Pinpoint the cell where the given text exists, returning its (x, y) midpoint coordinate. 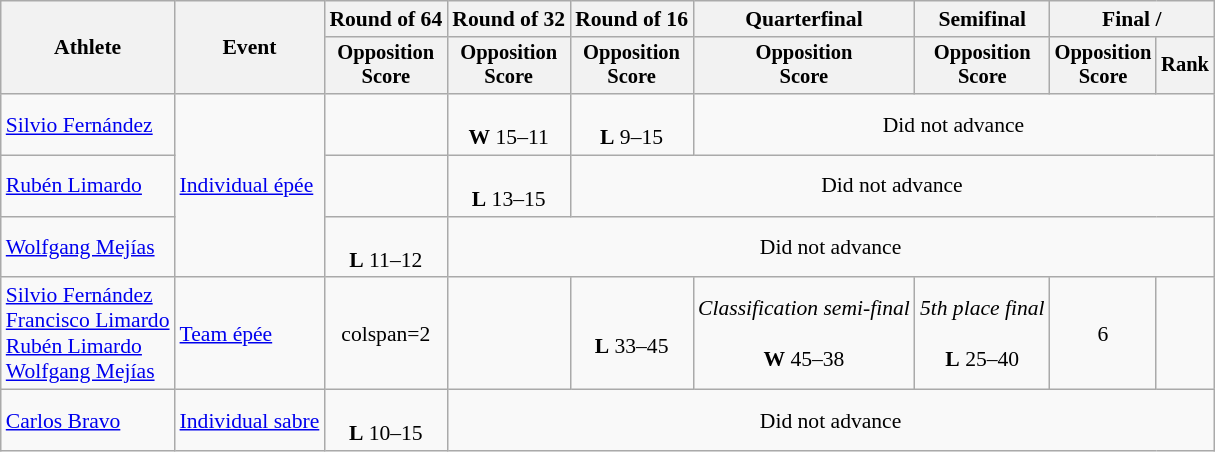
Carlos Bravo (88, 420)
6 (1104, 334)
W 15–11 (508, 124)
Team épée (250, 334)
Round of 64 (386, 19)
Silvio Fernández (88, 124)
Event (250, 48)
Individual sabre (250, 420)
Quarterfinal (804, 19)
Final / (1132, 19)
Silvio FernándezFrancisco LimardoRubén LimardoWolfgang Mejías (88, 334)
5th place final L 25–40 (982, 334)
Round of 32 (508, 19)
Round of 16 (632, 19)
L 13–15 (508, 186)
Athlete (88, 48)
Rank (1185, 66)
L 10–15 (386, 420)
L 11–12 (386, 248)
Semifinal (982, 19)
Individual épée (250, 186)
L 33–45 (632, 334)
Classification semi-final W 45–38 (804, 334)
Rubén Limardo (88, 186)
L 9–15 (632, 124)
Wolfgang Mejías (88, 248)
colspan=2 (386, 334)
